Output the (x, y) coordinate of the center of the cell containing the given text.  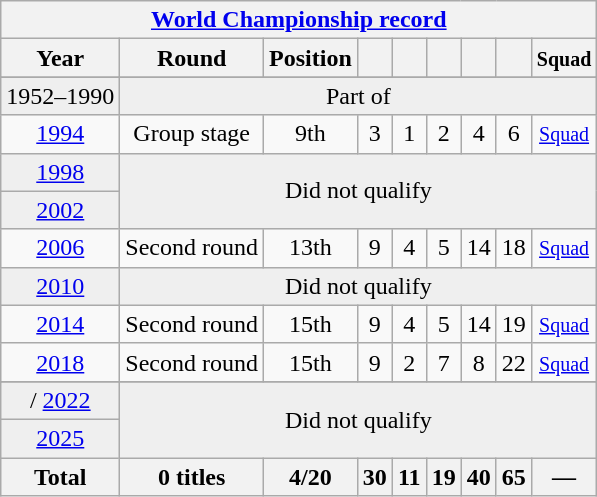
Group stage (192, 134)
0 titles (192, 477)
/ 2022 (60, 400)
1994 (60, 134)
7 (444, 362)
Position (311, 58)
2006 (60, 248)
1952–1990 (60, 96)
3 (374, 134)
22 (514, 362)
18 (514, 248)
2002 (60, 210)
30 (374, 477)
40 (478, 477)
Total (60, 477)
1 (409, 134)
World Championship record (299, 20)
4/20 (311, 477)
2014 (60, 324)
— (564, 477)
9th (311, 134)
2025 (60, 438)
Part of (358, 96)
8 (478, 362)
6 (514, 134)
1998 (60, 172)
2010 (60, 286)
Year (60, 58)
65 (514, 477)
Round (192, 58)
13th (311, 248)
11 (409, 477)
2018 (60, 362)
